Capture the cell that displays the provided text and extract its (x, y) central coordinate. 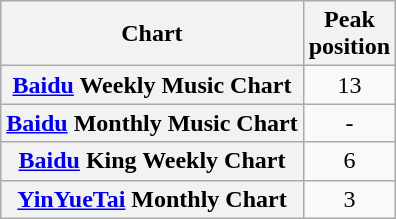
6 (349, 161)
Peakposition (349, 34)
13 (349, 85)
Baidu Weekly Music Chart (152, 85)
Baidu Monthly Music Chart (152, 123)
Chart (152, 34)
Baidu King Weekly Chart (152, 161)
- (349, 123)
YinYueTai Monthly Chart (152, 199)
3 (349, 199)
